Find where the given text appears and provide that cell's center as [x, y] coordinate. 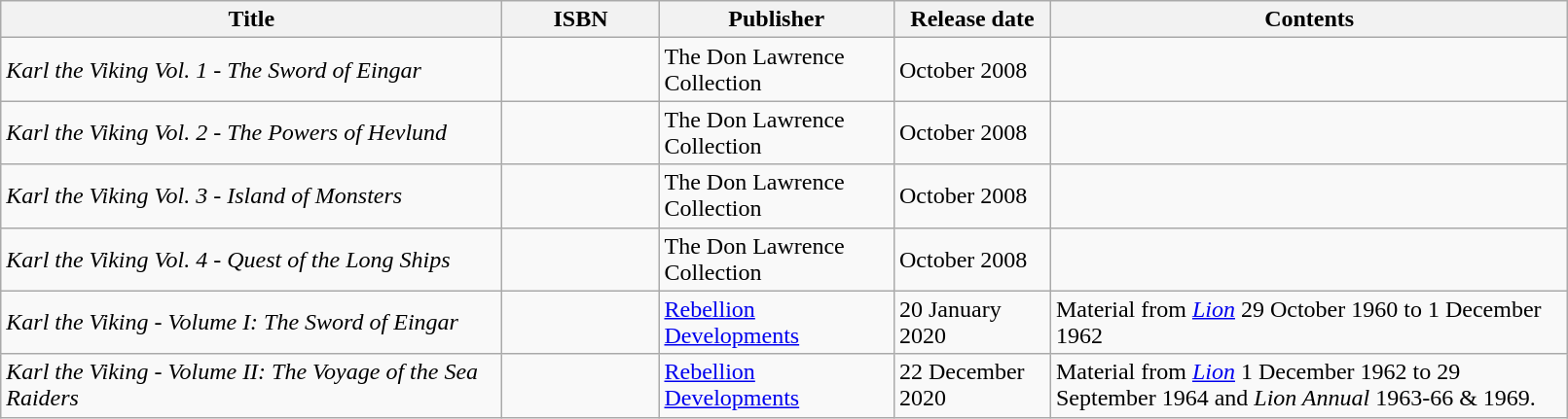
Release date [971, 19]
Karl the Viking Vol. 3 - Island of Monsters [251, 196]
ISBN [580, 19]
Material from Lion 1 December 1962 to 29 September 1964 and Lion Annual 1963-66 & 1969. [1308, 385]
Contents [1308, 19]
Karl the Viking Vol. 1 - The Sword of Eingar [251, 70]
Title [251, 19]
22 December 2020 [971, 385]
Publisher [777, 19]
Karl the Viking - Volume II: The Voyage of the Sea Raiders [251, 385]
Karl the Viking Vol. 4 - Quest of the Long Ships [251, 259]
20 January 2020 [971, 323]
Material from Lion 29 October 1960 to 1 December 1962 [1308, 323]
Karl the Viking - Volume I: The Sword of Eingar [251, 323]
Karl the Viking Vol. 2 - The Powers of Hevlund [251, 132]
